Detect which cell encompasses the target text, then output its (x, y) center coordinate. 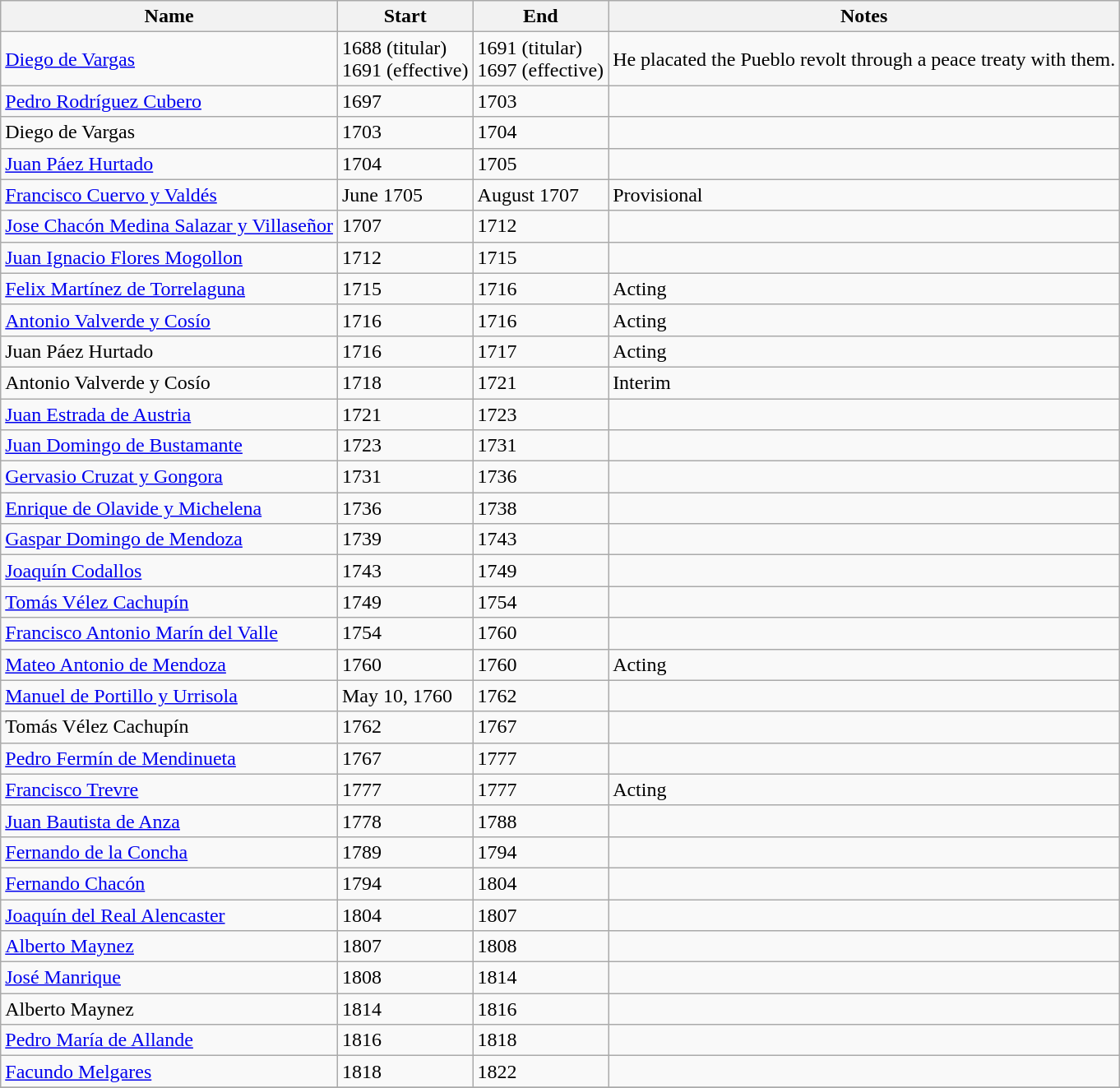
José Manrique (169, 978)
1691 (titular) 1697 (effective) (541, 59)
Francisco Cuervo y Valdés (169, 195)
Pedro Rodríguez Cubero (169, 101)
Mateo Antonio de Mendoza (169, 664)
Pedro Fermín de Mendinueta (169, 758)
Interim (864, 382)
Pedro María de Allande (169, 1040)
May 10, 1760 (405, 696)
Joaquín del Real Alencaster (169, 915)
Notes (864, 16)
Joaquín Codallos (169, 571)
Name (169, 16)
1778 (405, 821)
1707 (405, 226)
1738 (541, 508)
1688 (titular) 1691 (effective) (405, 59)
Felix Martínez de Torrelaguna (169, 289)
1717 (541, 351)
Gervasio Cruzat y Gongora (169, 477)
Fernando Chacón (169, 883)
Jose Chacón Medina Salazar y Villaseñor (169, 226)
Francisco Antonio Marín del Valle (169, 633)
Francisco Trevre (169, 789)
1822 (541, 1072)
Juan Domingo de Bustamante (169, 446)
Juan Ignacio Flores Mogollon (169, 257)
1705 (541, 164)
1789 (405, 852)
Juan Bautista de Anza (169, 821)
Enrique de Olavide y Michelena (169, 508)
June 1705 (405, 195)
Fernando de la Concha (169, 852)
1788 (541, 821)
August 1707 (541, 195)
1697 (405, 101)
Gaspar Domingo de Mendoza (169, 539)
Manuel de Portillo y Urrisola (169, 696)
Facundo Melgares (169, 1072)
He placated the Pueblo revolt through a peace treaty with them. (864, 59)
1739 (405, 539)
1718 (405, 382)
End (541, 16)
Juan Estrada de Austria (169, 414)
Provisional (864, 195)
Start (405, 16)
